Find where the given text appears and provide that cell's center as [x, y] coordinate. 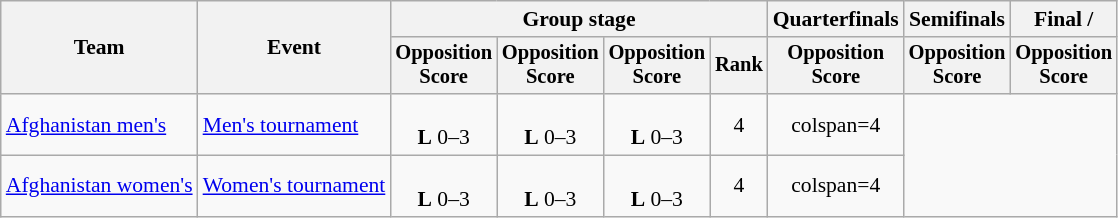
Rank [739, 66]
Afghanistan women's [100, 186]
Event [294, 48]
Afghanistan men's [100, 124]
Group stage [578, 19]
Team [100, 48]
Semifinals [958, 19]
Quarterfinals [836, 19]
Men's tournament [294, 124]
Final / [1064, 19]
Women's tournament [294, 186]
